Find where the given text appears and provide that cell's center as (X, Y) coordinate. 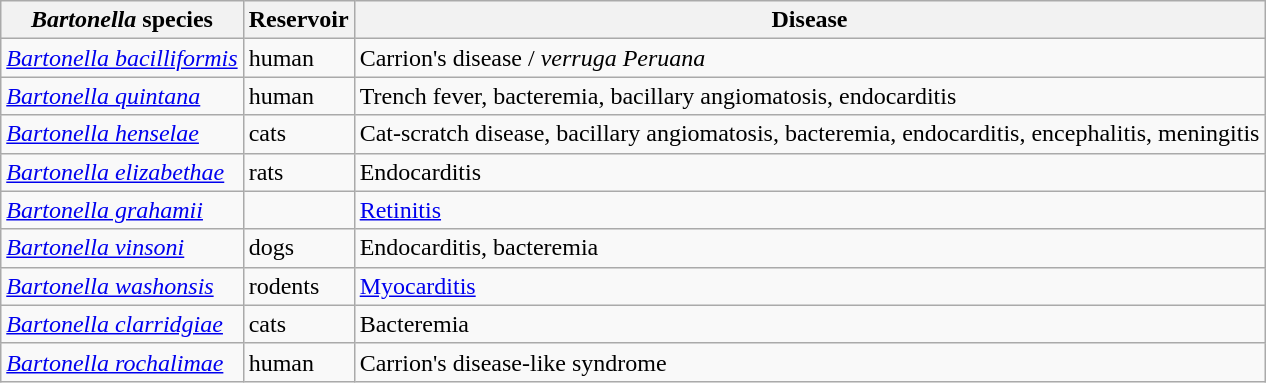
Bartonella grahamii (122, 210)
Trench fever, bacteremia, bacillary angiomatosis, endocarditis (810, 96)
Bartonella bacilliformis (122, 58)
Reservoir (298, 20)
Bartonella henselae (122, 134)
Carrion's disease / verruga Peruana (810, 58)
Endocarditis (810, 172)
dogs (298, 248)
Bartonella clarridgiae (122, 324)
Carrion's disease-like syndrome (810, 362)
rodents (298, 286)
Bartonella rochalimae (122, 362)
Bartonella washonsis (122, 286)
Bartonella species (122, 20)
Bartonella vinsoni (122, 248)
Retinitis (810, 210)
Bacteremia (810, 324)
Bartonella elizabethae (122, 172)
Disease (810, 20)
Endocarditis, bacteremia (810, 248)
Myocarditis (810, 286)
Cat-scratch disease, bacillary angiomatosis, bacteremia, endocarditis, encephalitis, meningitis (810, 134)
Bartonella quintana (122, 96)
rats (298, 172)
